Pinpoint the cell where the given text exists, returning its [x, y] midpoint coordinate. 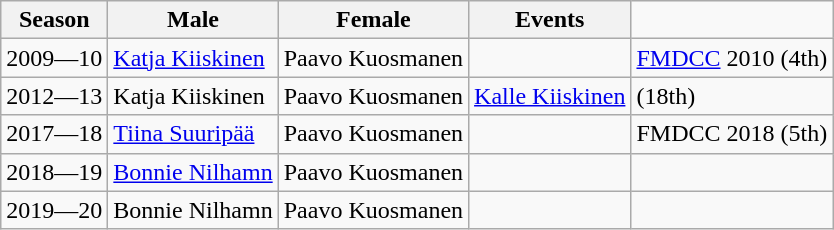
Male [193, 20]
Kalle Kiiskinen [550, 96]
2009—10 [54, 58]
(18th) [732, 96]
Tiina Suuripää [193, 134]
Events [550, 20]
2019—20 [54, 210]
2012—13 [54, 96]
Season [54, 20]
2017—18 [54, 134]
FMDCC 2010 (4th) [732, 58]
Female [373, 20]
FMDCC 2018 (5th) [732, 134]
2018—19 [54, 172]
